Return the (x, y) coordinate for the center point of the cell that contains the specified text.  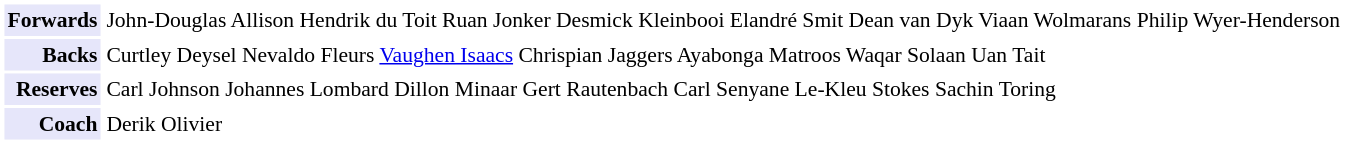
Carl Johnson Johannes Lombard Dillon Minaar Gert Rautenbach Carl Senyane Le-Kleu Stokes Sachin Toring (723, 90)
John-Douglas Allison Hendrik du Toit Ruan Jonker Desmick Kleinbooi Elandré Smit Dean van Dyk Viaan Wolmarans Philip Wyer-Henderson (723, 20)
Derik Olivier (723, 124)
Coach (52, 124)
Curtley Deysel Nevaldo Fleurs Vaughen Isaacs Chrispian Jaggers Ayabonga Matroos Waqar Solaan Uan Tait (723, 55)
Backs (52, 55)
Reserves (52, 90)
Forwards (52, 20)
